Search for the cell housing the specified text and yield its [x, y] center coordinate. 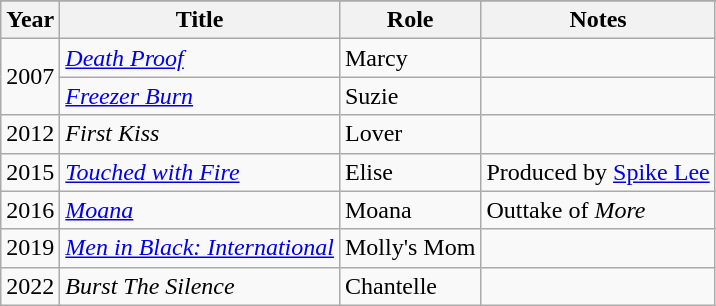
Lover [410, 134]
Touched with Fire [200, 172]
Freezer Burn [200, 96]
Notes [598, 20]
Role [410, 20]
Elise [410, 172]
Suzie [410, 96]
Title [200, 20]
Chantelle [410, 286]
2015 [30, 172]
Death Proof [200, 58]
Produced by Spike Lee [598, 172]
2012 [30, 134]
2007 [30, 77]
First Kiss [200, 134]
2016 [30, 210]
Men in Black: International [200, 248]
Year [30, 20]
2019 [30, 248]
Marcy [410, 58]
Outtake of More [598, 210]
2022 [30, 286]
Burst The Silence [200, 286]
Molly's Mom [410, 248]
